From the cell containing the given text, extract its center point as (x, y) coordinate. 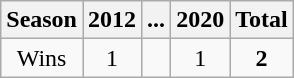
Season (42, 20)
2020 (200, 20)
... (156, 20)
2 (262, 58)
Wins (42, 58)
Total (262, 20)
2012 (112, 20)
